From the cell containing the given text, extract its center point as (X, Y) coordinate. 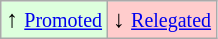
↓ Relegated (162, 20)
↑ Promoted (54, 20)
